Find where the given text appears and provide that cell's center as (x, y) coordinate. 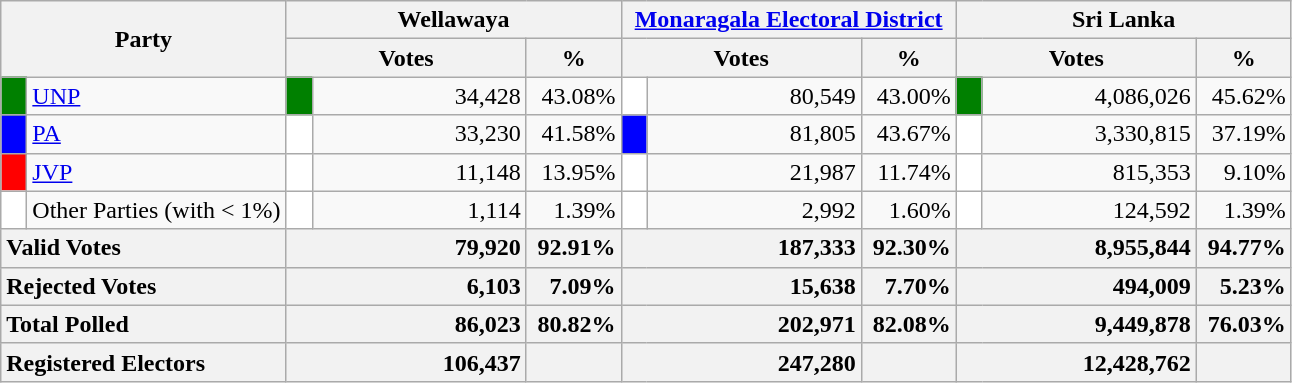
PA (156, 134)
5.23% (1244, 286)
124,592 (1089, 210)
92.30% (908, 248)
Valid Votes (144, 248)
11,148 (419, 172)
43.00% (908, 96)
33,230 (419, 134)
80,549 (754, 96)
81,805 (754, 134)
187,333 (741, 248)
43.67% (908, 134)
1.60% (908, 210)
JVP (156, 172)
9.10% (1244, 172)
21,987 (754, 172)
202,971 (741, 324)
12,428,762 (1076, 362)
Registered Electors (144, 362)
Total Polled (144, 324)
82.08% (908, 324)
92.91% (574, 248)
11.74% (908, 172)
45.62% (1244, 96)
94.77% (1244, 248)
6,103 (406, 286)
7.70% (908, 286)
UNP (156, 96)
8,955,844 (1076, 248)
Monaragala Electoral District (788, 20)
7.09% (574, 286)
247,280 (741, 362)
Other Parties (with < 1%) (156, 210)
Sri Lanka (1124, 20)
15,638 (741, 286)
86,023 (406, 324)
Wellawaya (454, 20)
494,009 (1076, 286)
4,086,026 (1089, 96)
80.82% (574, 324)
815,353 (1089, 172)
37.19% (1244, 134)
13.95% (574, 172)
76.03% (1244, 324)
Party (144, 39)
41.58% (574, 134)
3,330,815 (1089, 134)
9,449,878 (1076, 324)
1,114 (419, 210)
79,920 (406, 248)
2,992 (754, 210)
106,437 (406, 362)
Rejected Votes (144, 286)
34,428 (419, 96)
43.08% (574, 96)
